For the text-containing cell, return its midpoint in [x, y] coordinate format. 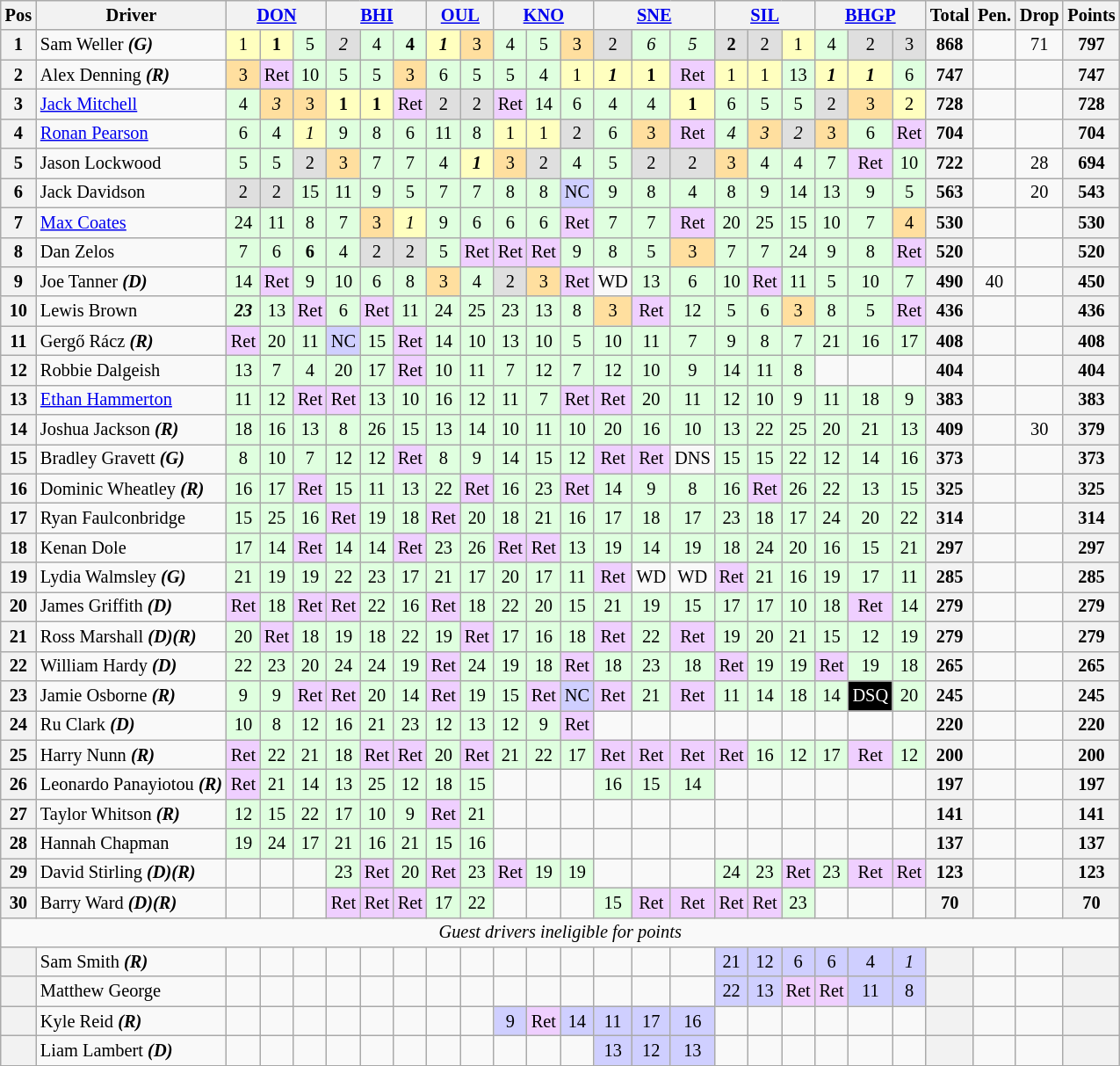
563 [950, 192]
Drop [1040, 15]
490 [950, 281]
Bradley Gravett (G) [132, 459]
Taylor Whitson (R) [132, 814]
Jason Lockwood [132, 163]
450 [1091, 281]
Hannah Chapman [132, 844]
Ronan Pearson [132, 134]
Pos [18, 15]
James Griffith (D) [132, 606]
Lydia Walmsley (G) [132, 577]
Liam Lambert (D) [132, 1050]
Jack Davidson [132, 192]
409 [950, 430]
29 [18, 873]
Leonardo Panayiotou (R) [132, 784]
Robbie Dalgeish [132, 370]
722 [950, 163]
DSQ [871, 695]
Ethan Hammerton [132, 400]
DNS [692, 459]
DON [277, 15]
Matthew George [132, 991]
Joshua Jackson (R) [132, 430]
Ross Marshall (D)(R) [132, 636]
SNE [654, 15]
Sam Weller (G) [132, 45]
Ryan Faulconbridge [132, 518]
Kenan Dole [132, 548]
Gergő Rácz (R) [132, 341]
Barry Ward (D)(R) [132, 903]
Jack Mitchell [132, 104]
797 [1091, 45]
40 [994, 281]
BHI [377, 15]
Driver [132, 15]
David Stirling (D)(R) [132, 873]
William Hardy (D) [132, 666]
Points [1091, 15]
Jamie Osborne (R) [132, 695]
Total [950, 15]
27 [18, 814]
Kyle Reid (R) [132, 1021]
Harry Nunn (R) [132, 755]
BHGP [871, 15]
Lewis Brown [132, 311]
Pen. [994, 15]
379 [1091, 430]
868 [950, 45]
694 [1091, 163]
Sam Smith (R) [132, 961]
OUL [460, 15]
543 [1091, 192]
Dan Zelos [132, 252]
SIL [765, 15]
Guest drivers ineligible for points [560, 932]
Ru Clark (D) [132, 725]
KNO [544, 15]
71 [1040, 45]
Alex Denning (R) [132, 75]
Joe Tanner (D) [132, 281]
Max Coates [132, 222]
Dominic Wheatley (R) [132, 489]
